Pinpoint the cell where the given text exists, returning its [x, y] midpoint coordinate. 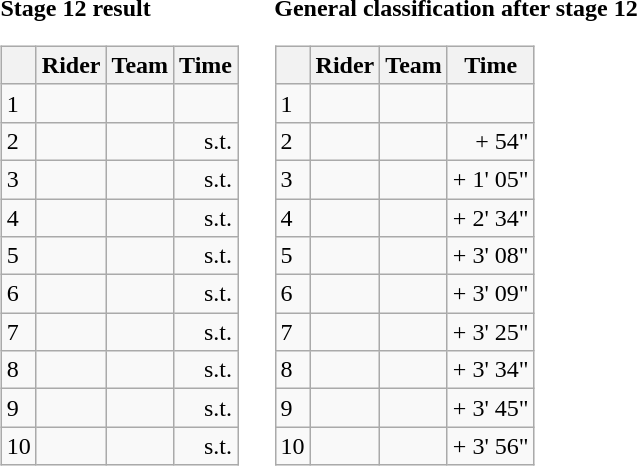
+ 3' 56" [490, 446]
+ 3' 09" [490, 294]
+ 3' 25" [490, 332]
+ 54" [490, 141]
+ 3' 34" [490, 370]
+ 3' 45" [490, 408]
+ 3' 08" [490, 256]
+ 1' 05" [490, 179]
+ 2' 34" [490, 217]
